Provide the [x, y] coordinate of the cell's center where the given text is located.  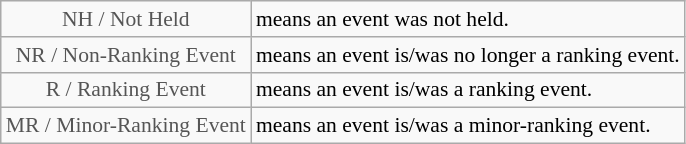
means an event was not held. [468, 19]
MR / Minor-Ranking Event [126, 126]
means an event is/was a minor-ranking event. [468, 126]
NR / Non-Ranking Event [126, 55]
NH / Not Held [126, 19]
means an event is/was a ranking event. [468, 90]
R / Ranking Event [126, 90]
means an event is/was no longer a ranking event. [468, 55]
